Pinpoint the cell where the given text exists, returning its (X, Y) midpoint coordinate. 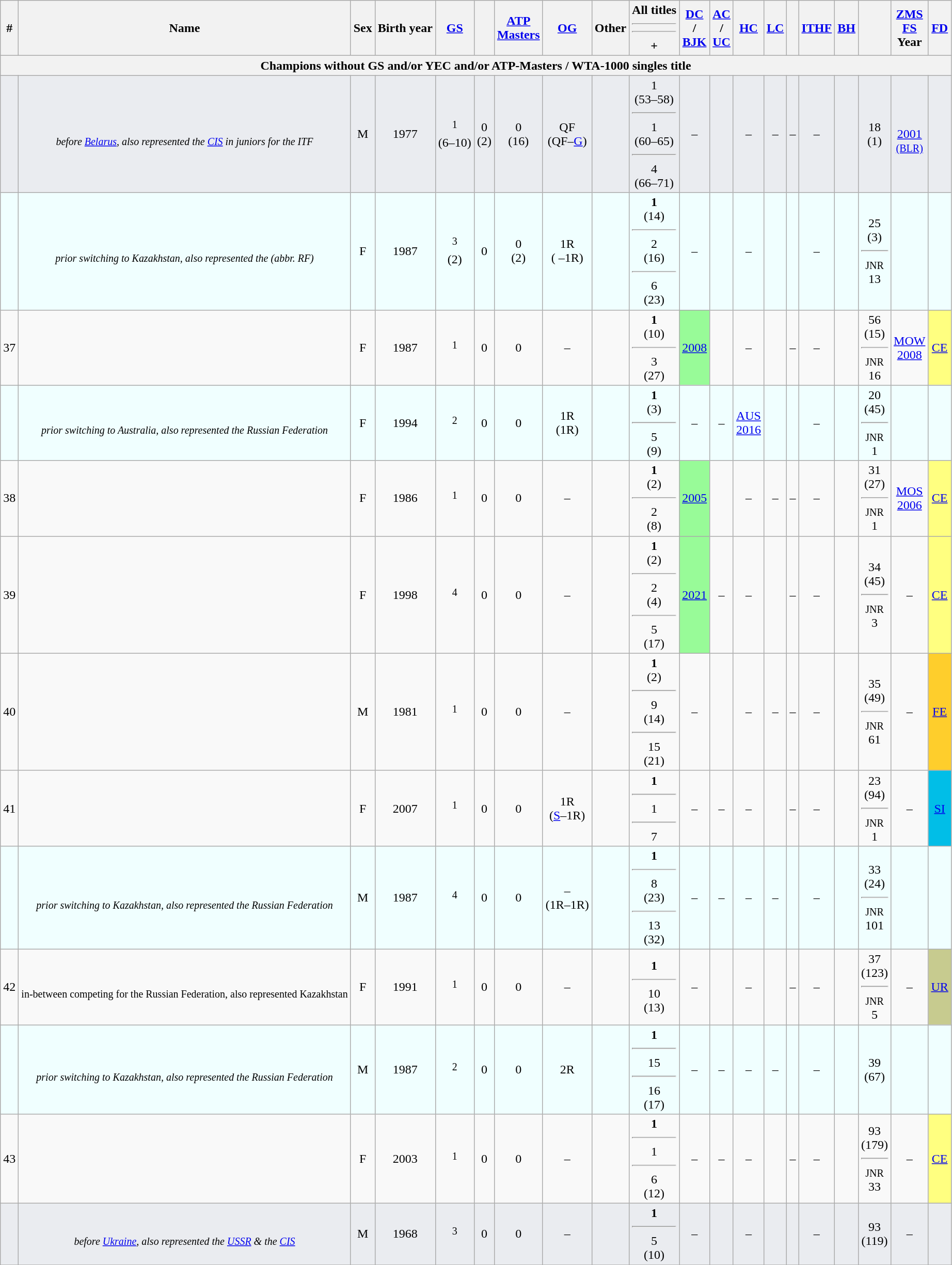
prior switching to Australia, also represented the Russian Federation (185, 423)
1977 (405, 134)
18(23)13(32) (655, 897)
Sex (362, 28)
before Ukraine, also represented the USSR & the CIS (185, 1234)
93(179)JNR33 (875, 1159)
1994 (405, 423)
18(1) (875, 134)
1(53–58)1(60–65)4(66–71) (655, 134)
93(119) (875, 1234)
33(24)JNR101 (875, 897)
39 (9, 595)
34(45)JNR3 (875, 595)
All titles+ (655, 28)
–(1R–1R) (567, 897)
2003 (405, 1159)
in-between competing for the Russian Federation, also represented Kazakhstan (185, 987)
Birth year (405, 28)
# (9, 28)
OG (567, 28)
117 (655, 808)
37 (9, 347)
3(2) (454, 251)
1 (14)2(16)6(23) (655, 251)
1(2)9(14)15(21) (655, 711)
110(13) (655, 987)
116(12) (655, 1159)
1968 (405, 1234)
FE (940, 711)
HC (749, 28)
GS (454, 28)
Other (610, 28)
37(123)JNR5 (875, 987)
43 (9, 1159)
FD (940, 28)
40 (9, 711)
41 (9, 808)
ZMSFSYear (910, 28)
20(45)JNR1 (875, 423)
25(3)JNR13 (875, 251)
2R (567, 1069)
1(2)2(4)5(17) (655, 595)
1998 (405, 595)
1(2)2(8) (655, 498)
23(94)JNR1 (875, 808)
before Belarus, also represented the CIS in juniors for the ITF (185, 134)
1981 (405, 711)
1(6–10) (454, 134)
3 (454, 1234)
Champions without GS and/or YEC and/or ATP-Masters / WTA-1000 singles title (476, 66)
ATPMasters (518, 28)
LC (775, 28)
2021 (695, 595)
2005 (695, 498)
1986 (405, 498)
35(49)JNR61 (875, 711)
1(10)3(27) (655, 347)
39(67) (875, 1069)
prior switching to Kazakhstan, also represented the (abbr. RF) (185, 251)
DC/BJK (695, 28)
1R (S–1R) (567, 808)
2008 (695, 347)
15(10) (655, 1234)
QF(QF–G) (567, 134)
Name (185, 28)
BH (847, 28)
1 (3)5(9) (655, 423)
31(27)JNR1 (875, 498)
1R(1R) (567, 423)
11516(17) (655, 1069)
UR (940, 987)
38 (9, 498)
1R( –1R) (567, 251)
AC/UC (722, 28)
AUS2016 (749, 423)
1991 (405, 987)
42 (9, 987)
MOW2008 (910, 347)
56(15)JNR16 (875, 347)
2007 (405, 808)
ITHF (817, 28)
2001(BLR) (910, 134)
0(16) (518, 134)
SI (940, 808)
MOS2006 (910, 498)
